Identify which cell holds the provided text, then report its (x, y) central coordinate. 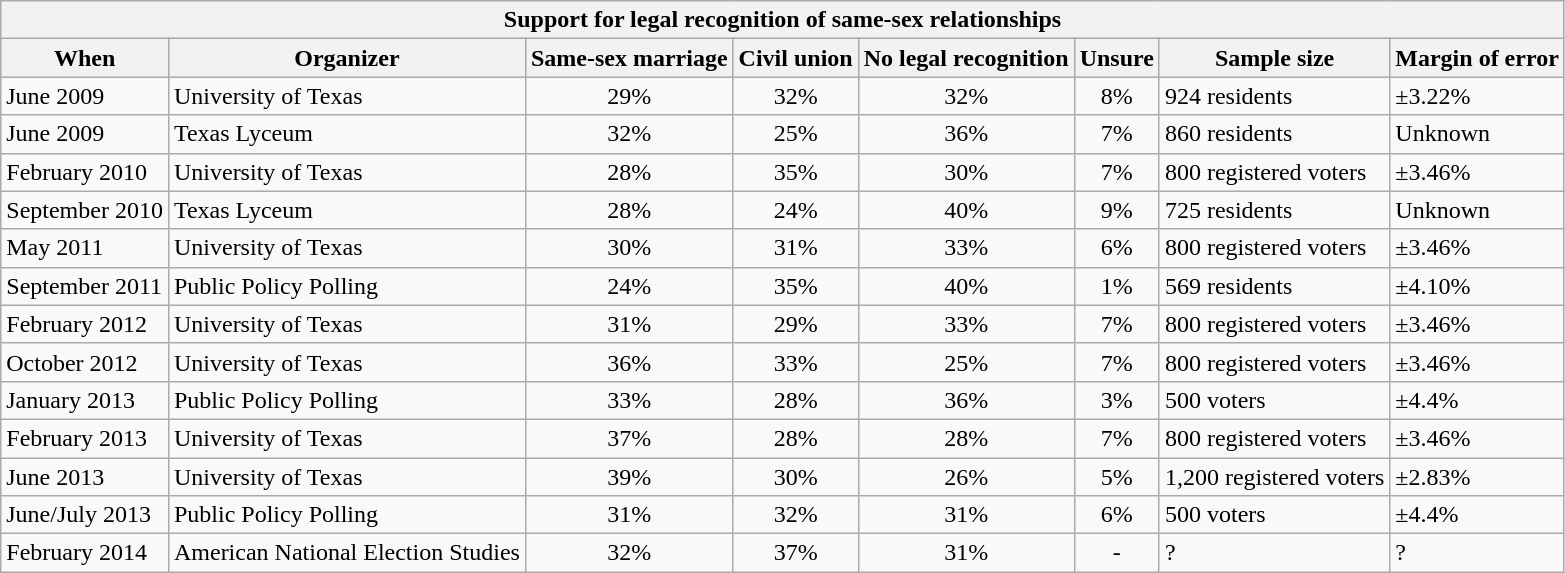
Unsure (1116, 58)
February 2010 (85, 172)
Civil union (796, 58)
924 residents (1274, 96)
When (85, 58)
1,200 registered voters (1274, 477)
October 2012 (85, 362)
±2.83% (1478, 477)
February 2014 (85, 553)
Sample size (1274, 58)
May 2011 (85, 248)
Organizer (346, 58)
Margin of error (1478, 58)
39% (629, 477)
26% (966, 477)
June 2013 (85, 477)
569 residents (1274, 286)
5% (1116, 477)
860 residents (1274, 134)
8% (1116, 96)
Support for legal recognition of same-sex relationships (783, 20)
3% (1116, 400)
9% (1116, 210)
September 2010 (85, 210)
June/July 2013 (85, 515)
American National Election Studies (346, 553)
Same-sex marriage (629, 58)
February 2012 (85, 324)
±4.10% (1478, 286)
September 2011 (85, 286)
February 2013 (85, 438)
±3.22% (1478, 96)
January 2013 (85, 400)
1% (1116, 286)
- (1116, 553)
725 residents (1274, 210)
No legal recognition (966, 58)
